Detect which cell encompasses the target text, then output its [x, y] center coordinate. 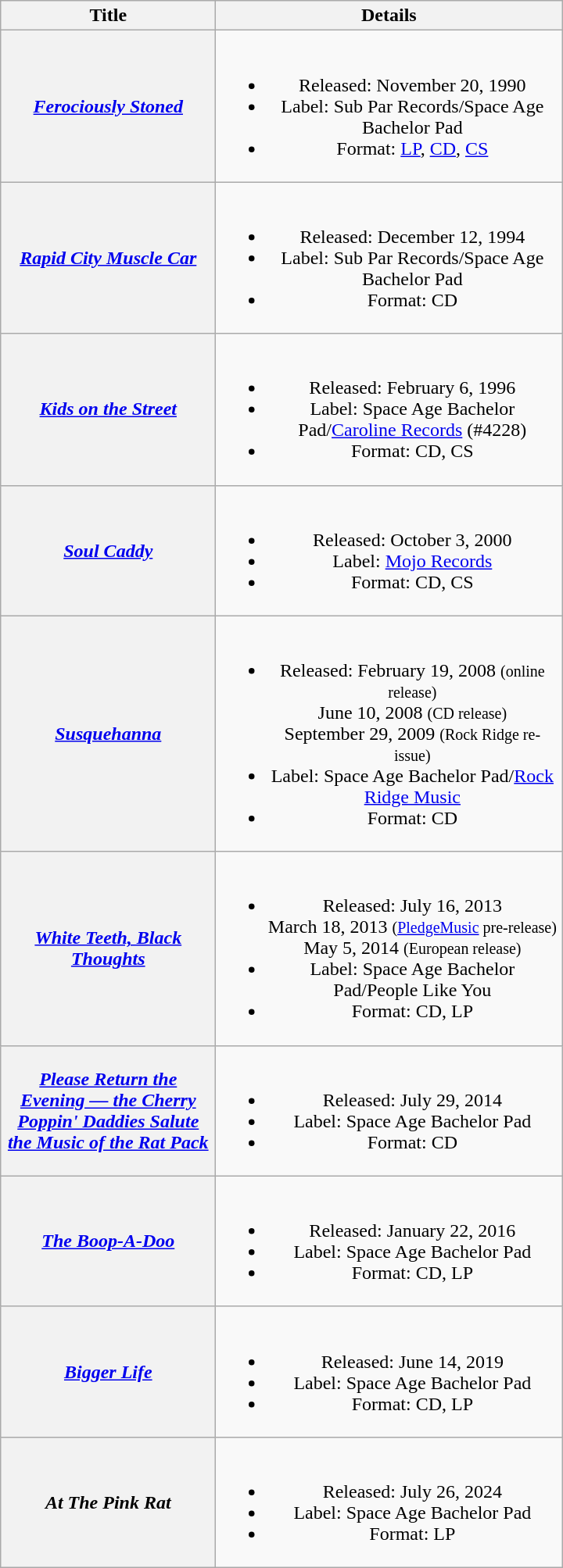
Ferociously Stoned [108, 106]
Released: July 29, 2014Label: Space Age Bachelor PadFormat: CD [389, 1111]
Title [108, 16]
Released: October 3, 2000Label: Mojo RecordsFormat: CD, CS [389, 550]
Released: December 12, 1994Label: Sub Par Records/Space Age Bachelor PadFormat: CD [389, 258]
Released: November 20, 1990Label: Sub Par Records/Space Age Bachelor PadFormat: LP, CD, CS [389, 106]
Bigger Life [108, 1372]
Susquehanna [108, 734]
Details [389, 16]
At The Pink Rat [108, 1502]
The Boop-A-Doo [108, 1241]
Released: June 14, 2019Label: Space Age Bachelor PadFormat: CD, LP [389, 1372]
White Teeth, Black Thoughts [108, 948]
Please Return the Evening — the Cherry Poppin' Daddies Salute the Music of the Rat Pack [108, 1111]
Released: July 26, 2024Label: Space Age Bachelor PadFormat: LP [389, 1502]
Kids on the Street [108, 409]
Rapid City Muscle Car [108, 258]
Released: January 22, 2016Label: Space Age Bachelor PadFormat: CD, LP [389, 1241]
Soul Caddy [108, 550]
Released: February 6, 1996Label: Space Age Bachelor Pad/Caroline Records (#4228)Format: CD, CS [389, 409]
